From the cell containing the given text, extract its center point as [x, y] coordinate. 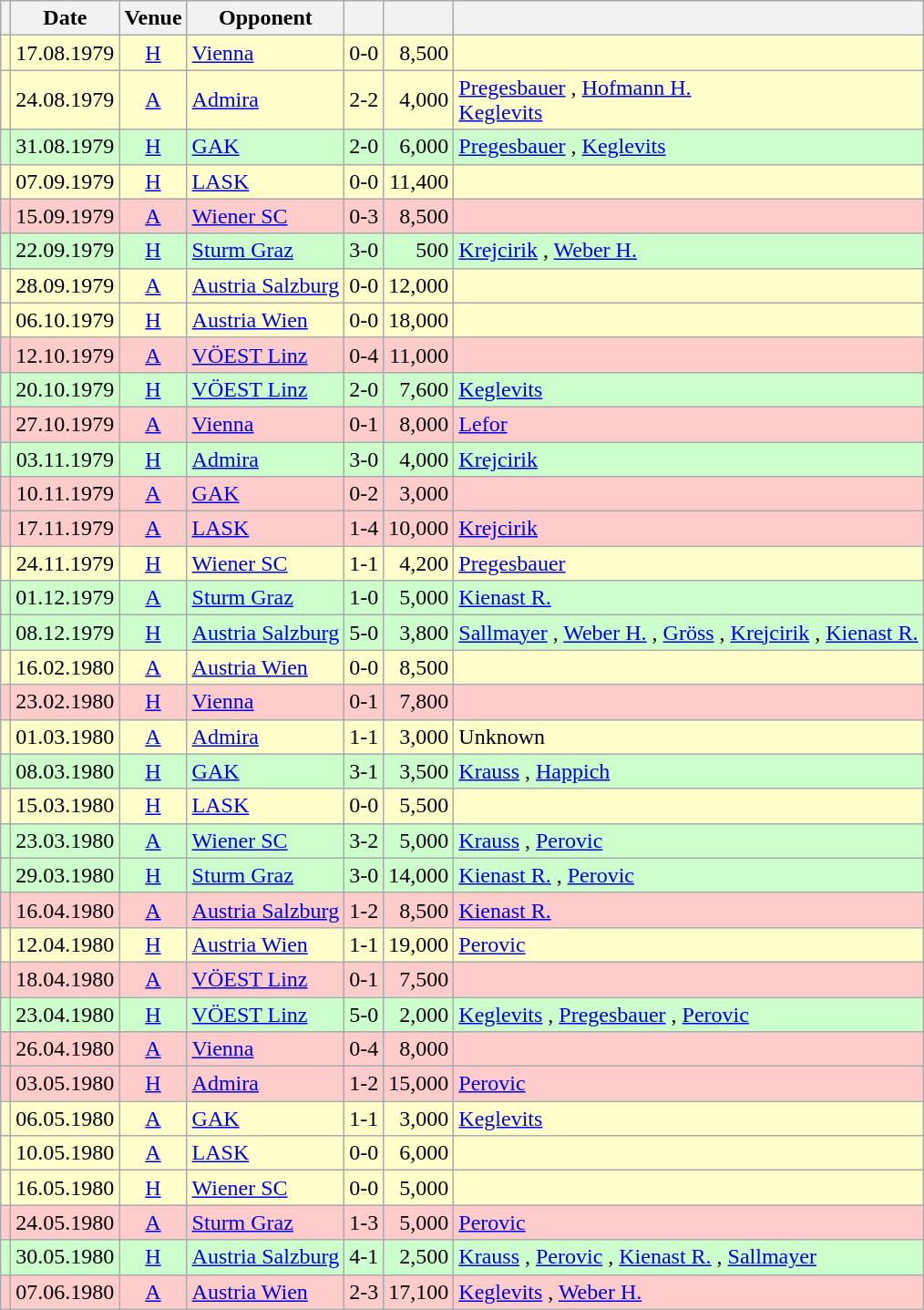
Keglevits , Pregesbauer , Perovic [689, 1015]
Pregesbauer [689, 563]
11,000 [419, 355]
01.12.1979 [66, 598]
18.04.1980 [66, 979]
2,000 [419, 1015]
10.11.1979 [66, 494]
17,100 [419, 1292]
Pregesbauer , Keglevits [689, 147]
Opponent [266, 18]
Krauss , Happich [689, 771]
17.11.1979 [66, 529]
07.06.1980 [66, 1292]
31.08.1979 [66, 147]
22.09.1979 [66, 251]
23.02.1980 [66, 702]
06.05.1980 [66, 1119]
3,500 [419, 771]
Krauss , Perovic , Kienast R. , Sallmayer [689, 1257]
08.12.1979 [66, 633]
1-0 [364, 598]
07.09.1979 [66, 181]
10.05.1980 [66, 1153]
2-3 [364, 1292]
Pregesbauer , Hofmann H. Keglevits [689, 100]
12.10.1979 [66, 355]
17.08.1979 [66, 53]
1-4 [364, 529]
23.04.1980 [66, 1015]
12,000 [419, 285]
14,000 [419, 875]
Lefor [689, 424]
08.03.1980 [66, 771]
26.04.1980 [66, 1049]
2-2 [364, 100]
15.03.1980 [66, 806]
24.11.1979 [66, 563]
29.03.1980 [66, 875]
27.10.1979 [66, 424]
Date [66, 18]
Krejcirik , Weber H. [689, 251]
Venue [153, 18]
Krauss , Perovic [689, 841]
2,500 [419, 1257]
23.03.1980 [66, 841]
03.05.1980 [66, 1084]
24.08.1979 [66, 100]
7,500 [419, 979]
3-2 [364, 841]
01.03.1980 [66, 737]
Keglevits , Weber H. [689, 1292]
15.09.1979 [66, 216]
1-3 [364, 1222]
7,600 [419, 389]
18,000 [419, 320]
Kienast R. , Perovic [689, 875]
20.10.1979 [66, 389]
Sallmayer , Weber H. , Gröss , Krejcirik , Kienast R. [689, 633]
3-1 [364, 771]
16.05.1980 [66, 1188]
16.02.1980 [66, 667]
28.09.1979 [66, 285]
0-3 [364, 216]
19,000 [419, 944]
500 [419, 251]
5,500 [419, 806]
15,000 [419, 1084]
Unknown [689, 737]
12.04.1980 [66, 944]
7,800 [419, 702]
4,200 [419, 563]
16.04.1980 [66, 910]
06.10.1979 [66, 320]
4-1 [364, 1257]
03.11.1979 [66, 459]
10,000 [419, 529]
0-2 [364, 494]
3,800 [419, 633]
11,400 [419, 181]
24.05.1980 [66, 1222]
30.05.1980 [66, 1257]
